Locate the cell with the specified text and output its (x, y) center coordinate. 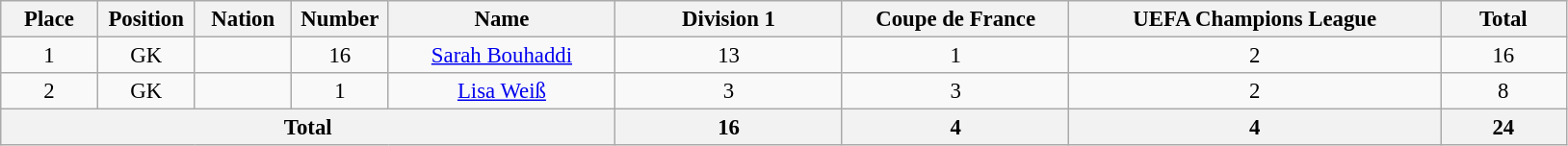
UEFA Champions League (1255, 19)
Name (502, 19)
Number (341, 19)
Division 1 (729, 19)
24 (1504, 128)
Coupe de France (955, 19)
Position (146, 19)
Place (50, 19)
Nation (243, 19)
8 (1504, 91)
13 (729, 56)
Sarah Bouhaddi (502, 56)
Lisa Weiß (502, 91)
